Search for the cell housing the specified text and yield its (X, Y) center coordinate. 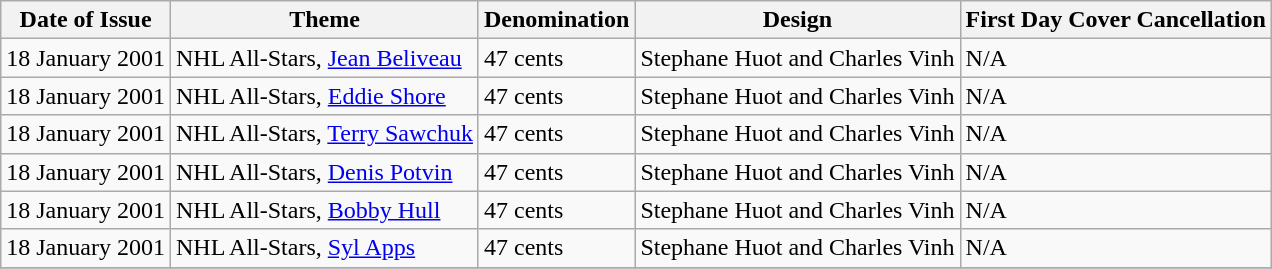
NHL All-Stars, Bobby Hull (324, 210)
Theme (324, 20)
NHL All-Stars, Terry Sawchuk (324, 134)
NHL All-Stars, Eddie Shore (324, 96)
NHL All-Stars, Syl Apps (324, 248)
Denomination (556, 20)
Design (798, 20)
Date of Issue (86, 20)
NHL All-Stars, Denis Potvin (324, 172)
NHL All-Stars, Jean Beliveau (324, 58)
First Day Cover Cancellation (1116, 20)
